Detect which cell encompasses the target text, then output its [x, y] center coordinate. 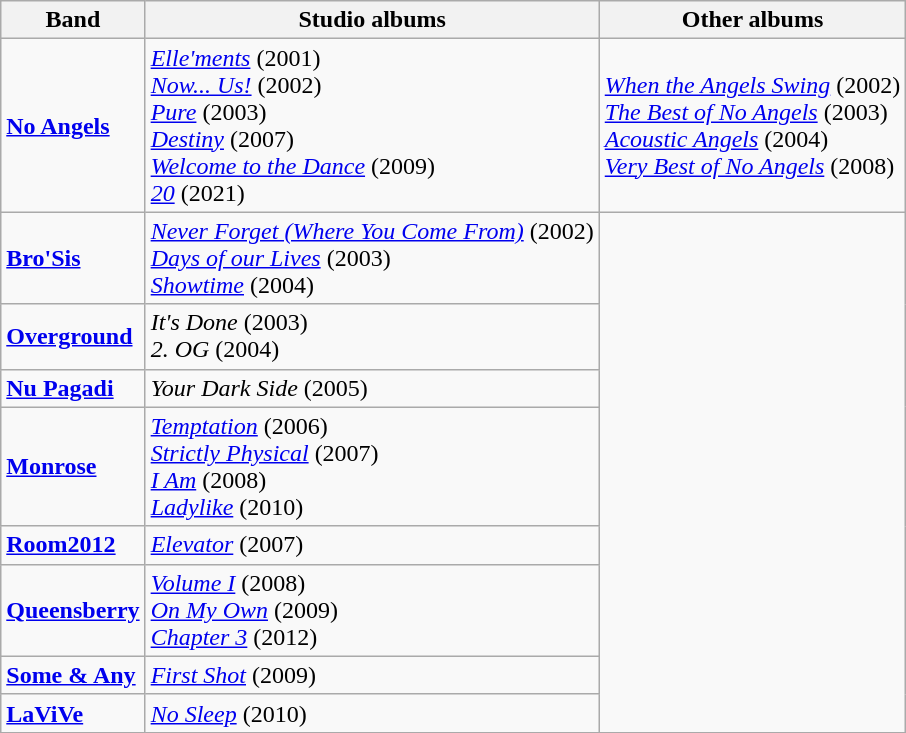
Other albums [752, 20]
Bro'Sis [73, 258]
Monrose [73, 466]
Nu Pagadi [73, 388]
When the Angels Swing (2002)The Best of No Angels (2003)Acoustic Angels (2004)Very Best of No Angels (2008) [752, 126]
Band [73, 20]
No Sleep (2010) [372, 713]
Room2012 [73, 545]
First Shot (2009) [372, 675]
Never Forget (Where You Come From) (2002)Days of our Lives (2003)Showtime (2004) [372, 258]
LaViVe [73, 713]
No Angels [73, 126]
Volume I (2008)On My Own (2009) Chapter 3 (2012) [372, 610]
Some & Any [73, 675]
Overground [73, 336]
Your Dark Side (2005) [372, 388]
Queensberry [73, 610]
Elevator (2007) [372, 545]
Elle'ments (2001)Now... Us! (2002)Pure (2003)Destiny (2007)Welcome to the Dance (2009) 20 (2021) [372, 126]
Studio albums [372, 20]
Temptation (2006)Strictly Physical (2007)I Am (2008)Ladylike (2010) [372, 466]
It's Done (2003)2. OG (2004) [372, 336]
